Determine the (x, y) coordinate at the center of the cell enclosing the given text.  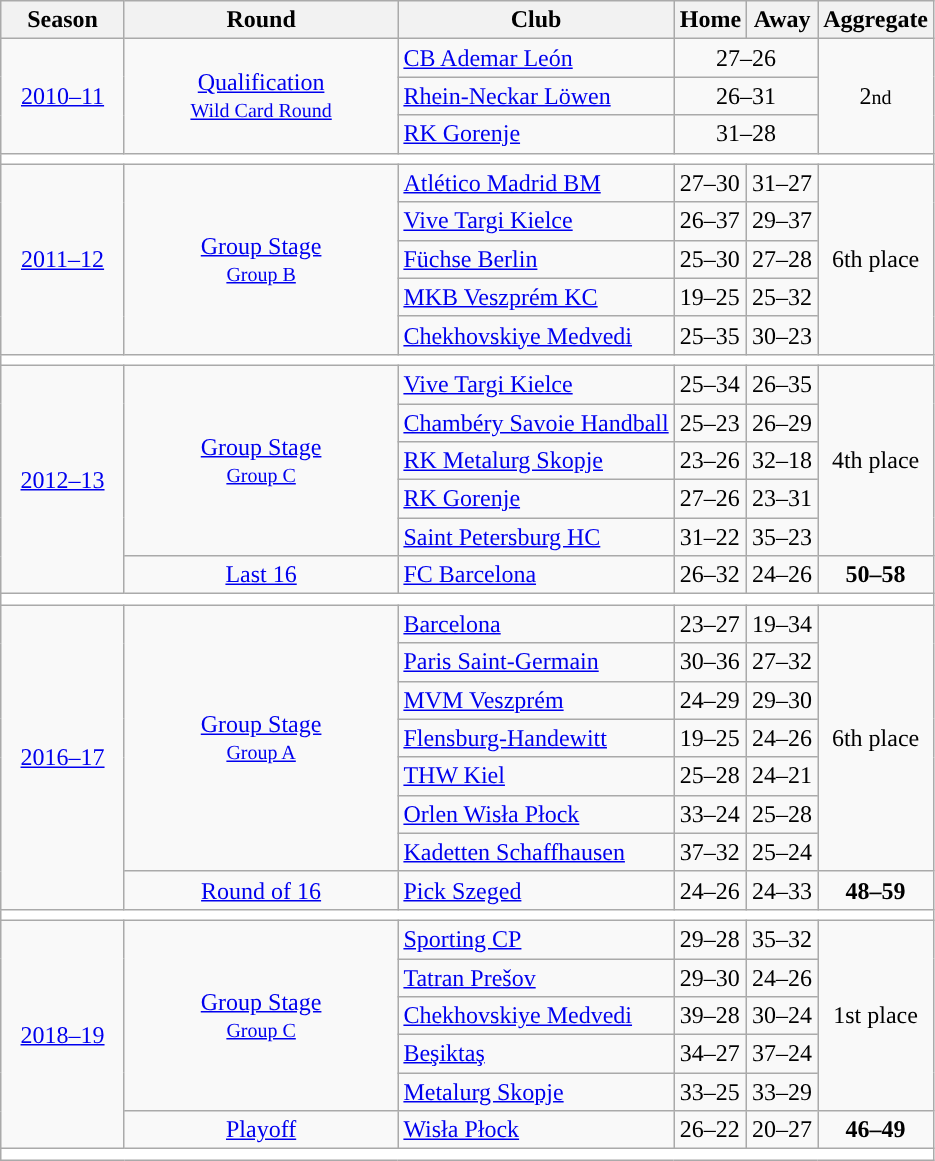
50–58 (876, 575)
2010–11 (63, 96)
29–28 (710, 939)
26–35 (782, 384)
Flensburg-Handewitt (536, 738)
35–23 (782, 537)
Wisła Płock (536, 1130)
26–32 (710, 575)
33–24 (710, 814)
26–22 (710, 1130)
CB Ademar León (536, 58)
Club (536, 20)
29–37 (782, 221)
Beşiktaş (536, 1054)
27–28 (782, 259)
Round of 16 (261, 890)
25–34 (710, 384)
30–36 (710, 662)
1st place (876, 1015)
25–35 (710, 335)
25–23 (710, 423)
46–49 (876, 1130)
23–27 (710, 624)
24–29 (710, 700)
Aggregate (876, 20)
Metalurg Skopje (536, 1092)
24–33 (782, 890)
Pick Szeged (536, 890)
Atlético Madrid BM (536, 183)
26–31 (746, 96)
19–34 (782, 624)
FC Barcelona (536, 575)
Füchse Berlin (536, 259)
2016–17 (63, 757)
26–37 (710, 221)
32–18 (782, 461)
QualificationWild Card Round (261, 96)
26–29 (782, 423)
Kadetten Schaffhausen (536, 852)
37–24 (782, 1054)
Tatran Prešov (536, 977)
Away (782, 20)
25–24 (782, 852)
Paris Saint-Germain (536, 662)
Group StageGroup B (261, 259)
Barcelona (536, 624)
Last 16 (261, 575)
33–25 (710, 1092)
30–23 (782, 335)
2nd (876, 96)
2012–13 (63, 479)
39–28 (710, 1016)
27–30 (710, 183)
23–26 (710, 461)
20–27 (782, 1130)
23–31 (782, 499)
THW Kiel (536, 776)
Group StageGroup A (261, 738)
35–32 (782, 939)
27–32 (782, 662)
25–32 (782, 297)
24–21 (782, 776)
Orlen Wisła Płock (536, 814)
33–29 (782, 1092)
31–27 (782, 183)
Round (261, 20)
Rhein-Neckar Löwen (536, 96)
31–22 (710, 537)
Chambéry Savoie Handball (536, 423)
MKB Veszprém KC (536, 297)
Playoff (261, 1130)
30–24 (782, 1016)
2018–19 (63, 1034)
25–30 (710, 259)
4th place (876, 460)
37–32 (710, 852)
Home (710, 20)
34–27 (710, 1054)
Season (63, 20)
MVM Veszprém (536, 700)
RK Metalurg Skopje (536, 461)
Saint Petersburg HC (536, 537)
48–59 (876, 890)
Sporting CP (536, 939)
2011–12 (63, 259)
31–28 (746, 134)
